Output the (X, Y) coordinate of the center of the cell containing the given text.  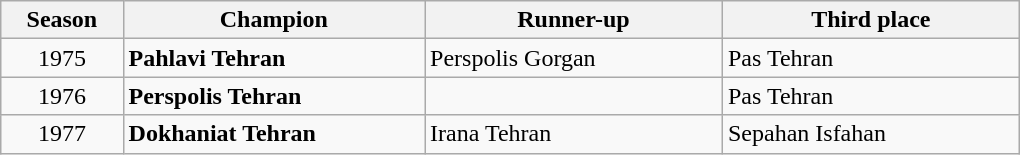
Season (62, 20)
Third place (870, 20)
Perspolis Tehran (274, 96)
1977 (62, 134)
1975 (62, 58)
Dokhaniat Tehran (274, 134)
Champion (274, 20)
1976 (62, 96)
Sepahan Isfahan (870, 134)
Runner-up (574, 20)
Pahlavi Tehran (274, 58)
Irana Tehran (574, 134)
Perspolis Gorgan (574, 58)
